Capture the cell that displays the provided text and extract its (X, Y) central coordinate. 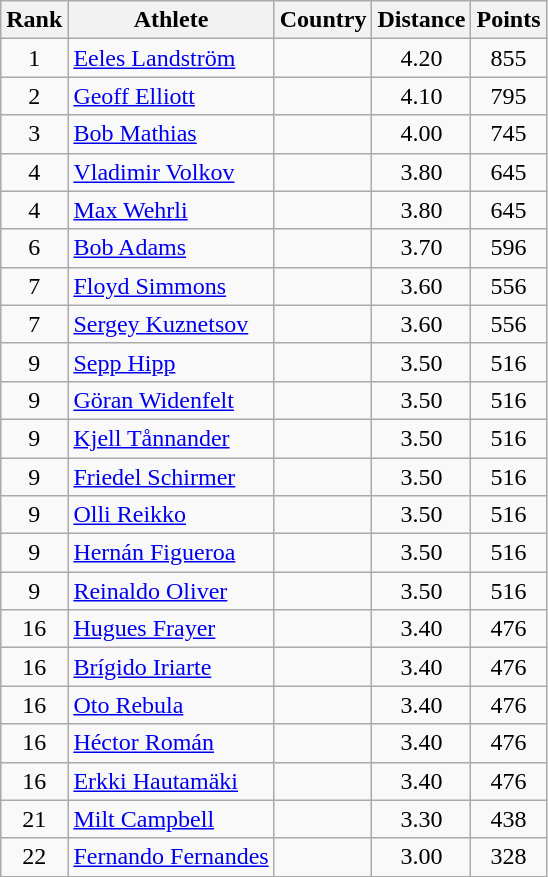
Geoff Elliott (171, 96)
855 (508, 58)
745 (508, 134)
Vladimir Volkov (171, 172)
3.70 (422, 248)
Points (508, 20)
21 (34, 819)
Hernán Figueroa (171, 553)
1 (34, 58)
Göran Widenfelt (171, 400)
6 (34, 248)
795 (508, 96)
Bob Adams (171, 248)
3.00 (422, 857)
438 (508, 819)
Fernando Fernandes (171, 857)
Erkki Hautamäki (171, 781)
328 (508, 857)
Friedel Schirmer (171, 477)
4.20 (422, 58)
3.30 (422, 819)
Eeles Landström (171, 58)
Milt Campbell (171, 819)
4.10 (422, 96)
Max Wehrli (171, 210)
Olli Reikko (171, 515)
3 (34, 134)
Athlete (171, 20)
Bob Mathias (171, 134)
Floyd Simmons (171, 286)
Hugues Frayer (171, 629)
Kjell Tånnander (171, 438)
Héctor Román (171, 743)
Distance (422, 20)
Country (323, 20)
Brígido Iriarte (171, 667)
4.00 (422, 134)
Rank (34, 20)
Sergey Kuznetsov (171, 324)
22 (34, 857)
Oto Rebula (171, 705)
Sepp Hipp (171, 362)
596 (508, 248)
2 (34, 96)
Reinaldo Oliver (171, 591)
